Scan for the cell matching the given text and deliver its (X, Y) coordinate at center. 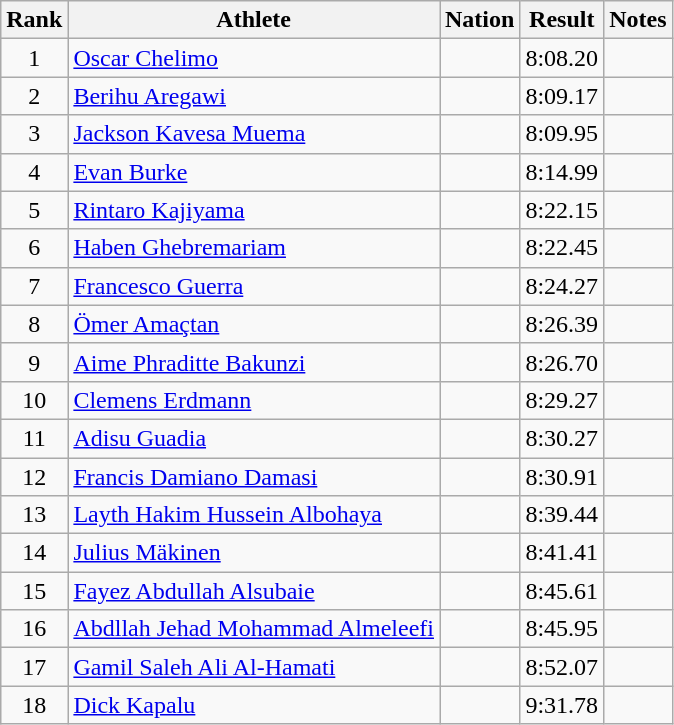
8:45.61 (562, 591)
8:08.20 (562, 58)
Jackson Kavesa Muema (254, 134)
Dick Kapalu (254, 705)
2 (34, 96)
17 (34, 667)
8:30.27 (562, 438)
8:41.41 (562, 553)
18 (34, 705)
14 (34, 553)
Nation (480, 20)
8:24.27 (562, 286)
Notes (638, 20)
Haben Ghebremariam (254, 248)
Evan Burke (254, 172)
8:39.44 (562, 515)
6 (34, 248)
3 (34, 134)
Result (562, 20)
Berihu Aregawi (254, 96)
8:14.99 (562, 172)
4 (34, 172)
8:29.27 (562, 400)
8:26.70 (562, 362)
5 (34, 210)
8:22.15 (562, 210)
8:22.45 (562, 248)
8:45.95 (562, 629)
Clemens Erdmann (254, 400)
Fayez Abdullah Alsubaie (254, 591)
Gamil Saleh Ali Al-Hamati (254, 667)
8:09.17 (562, 96)
Francesco Guerra (254, 286)
1 (34, 58)
16 (34, 629)
Ömer Amaçtan (254, 324)
8:52.07 (562, 667)
8:09.95 (562, 134)
11 (34, 438)
Abdllah Jehad Mohammad Almeleefi (254, 629)
Layth Hakim Hussein Albohaya (254, 515)
9 (34, 362)
8:26.39 (562, 324)
Adisu Guadia (254, 438)
9:31.78 (562, 705)
12 (34, 477)
Rintaro Kajiyama (254, 210)
8 (34, 324)
Oscar Chelimo (254, 58)
Francis Damiano Damasi (254, 477)
Julius Mäkinen (254, 553)
7 (34, 286)
Aime Phraditte Bakunzi (254, 362)
8:30.91 (562, 477)
13 (34, 515)
10 (34, 400)
Rank (34, 20)
Athlete (254, 20)
15 (34, 591)
